Extract the (x, y) coordinate from the center of the cell holding the provided text.  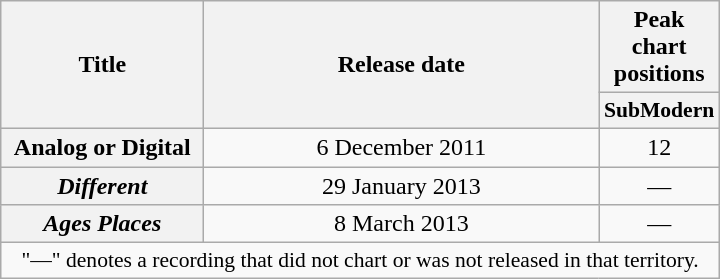
Title (102, 65)
8 March 2013 (402, 224)
12 (660, 147)
Different (102, 185)
Peak chart positions (660, 47)
6 December 2011 (402, 147)
29 January 2013 (402, 185)
SubModern (660, 111)
Analog or Digital (102, 147)
Ages Places (102, 224)
"—" denotes a recording that did not chart or was not released in that territory. (360, 261)
Release date (402, 65)
